Identify which cell holds the provided text, then report its (x, y) central coordinate. 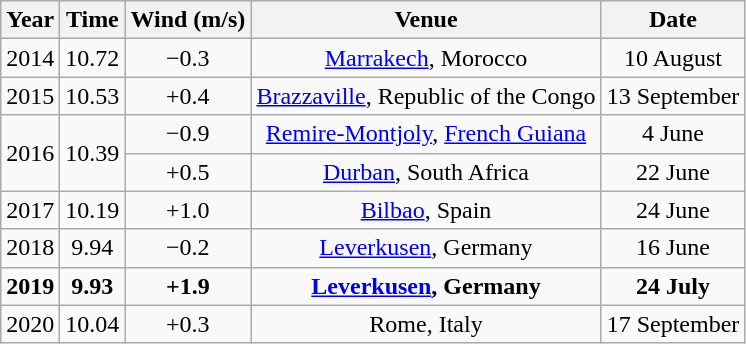
10.53 (92, 96)
13 September (673, 96)
2016 (30, 153)
2018 (30, 248)
10.19 (92, 210)
16 June (673, 248)
−0.2 (188, 248)
Venue (426, 20)
9.93 (92, 286)
17 September (673, 324)
9.94 (92, 248)
Durban, South Africa (426, 172)
Brazzaville, Republic of the Congo (426, 96)
Year (30, 20)
24 June (673, 210)
22 June (673, 172)
10.04 (92, 324)
−0.3 (188, 58)
24 July (673, 286)
+1.9 (188, 286)
Remire-Montjoly, French Guiana (426, 134)
Wind (m/s) (188, 20)
2015 (30, 96)
+0.4 (188, 96)
+1.0 (188, 210)
Date (673, 20)
−0.9 (188, 134)
+0.5 (188, 172)
4 June (673, 134)
Bilbao, Spain (426, 210)
Time (92, 20)
Rome, Italy (426, 324)
Marrakech, Morocco (426, 58)
+0.3 (188, 324)
2017 (30, 210)
2019 (30, 286)
10.39 (92, 153)
2014 (30, 58)
2020 (30, 324)
10.72 (92, 58)
10 August (673, 58)
